Output the [x, y] coordinate of the center of the cell containing the given text.  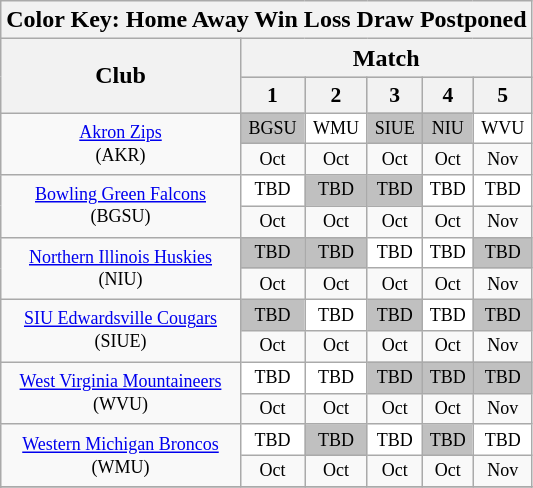
Match [386, 58]
Akron Zips(AKR) [121, 143]
1 [272, 95]
Western Michigan Broncos(WMU) [121, 455]
3 [394, 95]
SIUE [394, 128]
Color Key: Home Away Win Loss Draw Postponed [266, 20]
NIU [448, 128]
4 [448, 95]
Bowling Green Falcons(BGSU) [121, 206]
WMU [336, 128]
SIU Edwardsville Cougars(SIUE) [121, 331]
WVU [502, 128]
Northern Illinois Huskies(NIU) [121, 268]
2 [336, 95]
BGSU [272, 128]
West Virginia Mountaineers(WVU) [121, 393]
Club [121, 76]
5 [502, 95]
